Detect which cell encompasses the target text, then output its (X, Y) center coordinate. 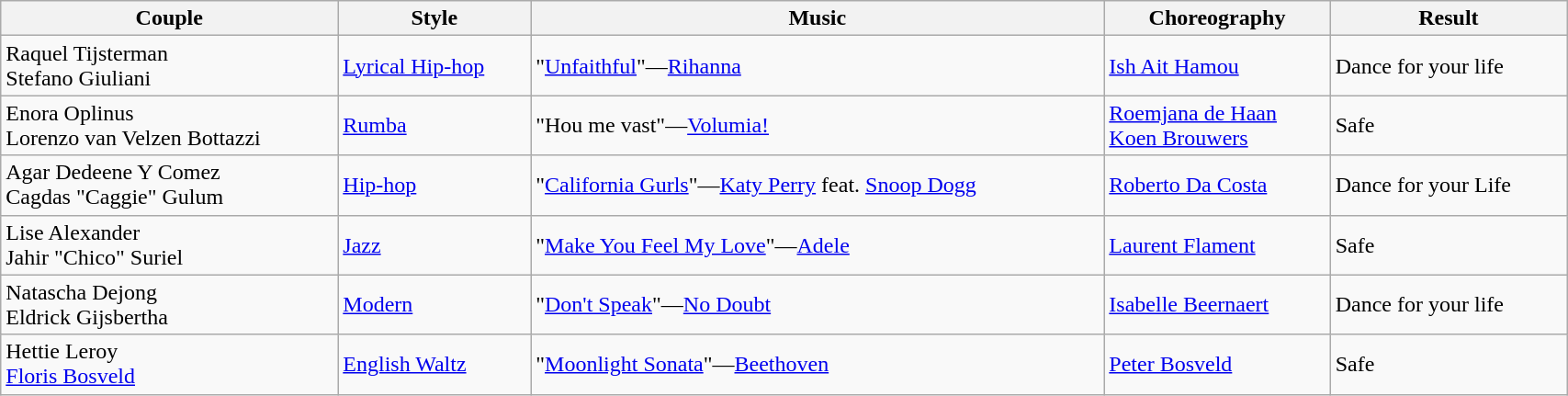
Style (434, 18)
Roberto Da Costa (1217, 186)
Raquel TijstermanStefano Giuliani (169, 66)
"Don't Speak"—No Doubt (818, 305)
Choreography (1217, 18)
Enora OplinusLorenzo van Velzen Bottazzi (169, 125)
Couple (169, 18)
Natascha DejongEldrick Gijsbertha (169, 305)
Modern (434, 305)
Lise AlexanderJahir "Chico" Suriel (169, 244)
Hip-hop (434, 186)
"Moonlight Sonata"—Beethoven (818, 364)
English Waltz (434, 364)
Music (818, 18)
Isabelle Beernaert (1217, 305)
"Hou me vast"—Volumia! (818, 125)
Hettie LeroyFloris Bosveld (169, 364)
Agar Dedeene Y ComezCagdas "Caggie" Gulum (169, 186)
Laurent Flament (1217, 244)
Rumba (434, 125)
Lyrical Hip-hop (434, 66)
Ish Ait Hamou (1217, 66)
Dance for your Life (1448, 186)
Roemjana de HaanKoen Brouwers (1217, 125)
Jazz (434, 244)
"Make You Feel My Love"—Adele (818, 244)
Peter Bosveld (1217, 364)
"California Gurls"—Katy Perry feat. Snoop Dogg (818, 186)
"Unfaithful"—Rihanna (818, 66)
Result (1448, 18)
